Pinpoint the cell where the given text exists, returning its (x, y) midpoint coordinate. 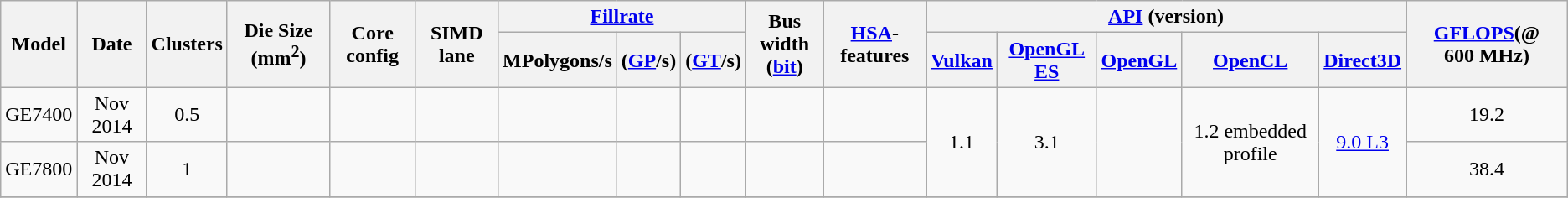
SIMD lane (457, 44)
(GT/s) (714, 60)
1.1 (962, 142)
GE7800 (39, 169)
1 (187, 169)
Vulkan (962, 60)
Date (112, 44)
Clusters (187, 44)
API (version) (1166, 17)
GE7400 (39, 114)
MPolygons/s (558, 60)
(GP/s) (648, 60)
19.2 (1488, 114)
Die Size (mm2) (278, 44)
1.2 embedded profile (1251, 142)
0.5 (187, 114)
38.4 (1488, 169)
Bus width(bit) (784, 44)
OpenCL (1251, 60)
3.1 (1047, 142)
9.0 L3 (1363, 142)
Core config (372, 44)
OpenGL (1139, 60)
Model (39, 44)
GFLOPS(@ 600 MHz) (1488, 44)
Fillrate (622, 17)
HSA-features (874, 44)
OpenGL ES (1047, 60)
Direct3D (1363, 60)
